Pinpoint the cell where the given text exists, returning its [x, y] midpoint coordinate. 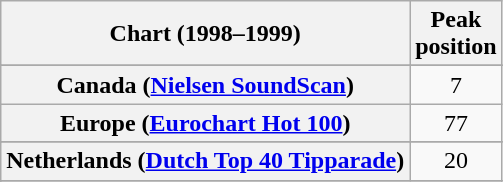
7 [456, 85]
Europe (Eurochart Hot 100) [206, 123]
20 [456, 161]
Canada (Nielsen SoundScan) [206, 85]
Peakposition [456, 34]
77 [456, 123]
Netherlands (Dutch Top 40 Tipparade) [206, 161]
Chart (1998–1999) [206, 34]
